Return (x, y) of the center of cell containing provided text 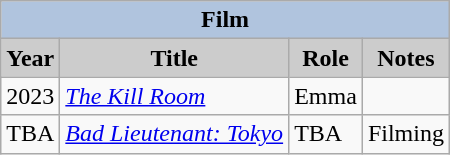
Title (174, 58)
Bad Lieutenant: Tokyo (174, 134)
Role (326, 58)
Filming (406, 134)
Year (30, 58)
2023 (30, 96)
The Kill Room (174, 96)
Emma (326, 96)
Film (226, 20)
Notes (406, 58)
